Output the [X, Y] coordinate of the center of the cell containing the given text.  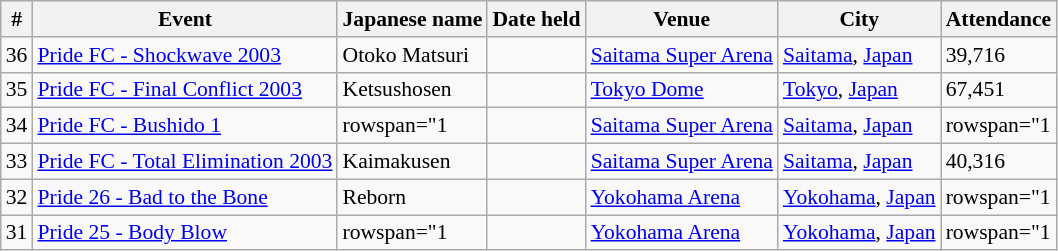
67,451 [999, 90]
39,716 [999, 55]
Tokyo Dome [682, 90]
Date held [536, 19]
Ketsushosen [412, 90]
Pride 26 - Bad to the Bone [184, 197]
34 [17, 126]
Pride FC - Final Conflict 2003 [184, 90]
Reborn [412, 197]
40,316 [999, 162]
Pride FC - Shockwave 2003 [184, 55]
# [17, 19]
Kaimakusen [412, 162]
Venue [682, 19]
Pride 25 - Body Blow [184, 233]
Otoko Matsuri [412, 55]
35 [17, 90]
31 [17, 233]
Tokyo, Japan [860, 90]
Event [184, 19]
City [860, 19]
36 [17, 55]
Pride FC - Total Elimination 2003 [184, 162]
Attendance [999, 19]
Japanese name [412, 19]
Pride FC - Bushido 1 [184, 126]
32 [17, 197]
33 [17, 162]
